Find where the given text appears and provide that cell's center as (X, Y) coordinate. 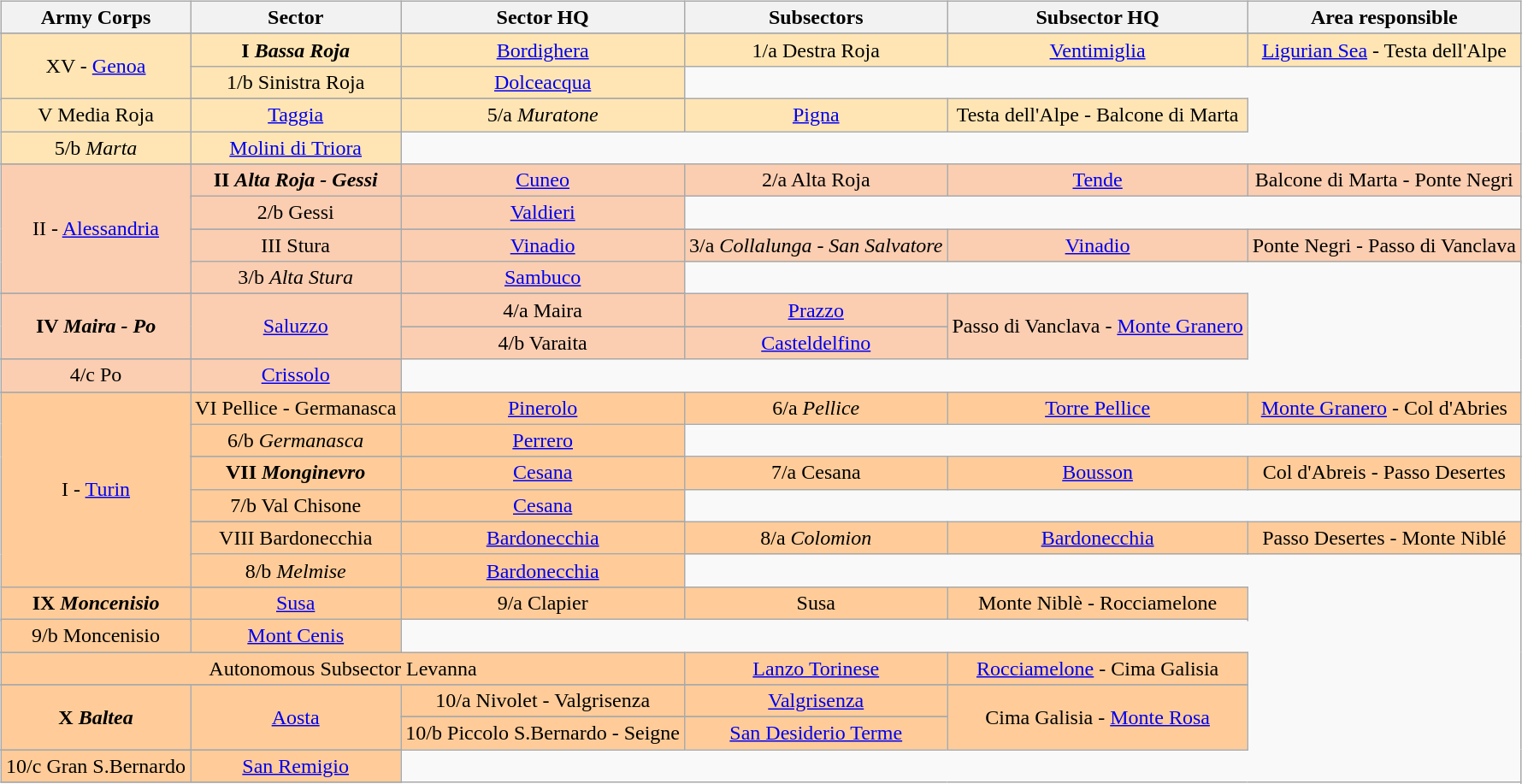
San Remigio (296, 766)
II Alta Roja - Gessi (296, 180)
Subsector HQ (1098, 17)
Pinerolo (543, 408)
Balcone di Marta - Ponte Negri (1383, 180)
Lanzo Torinese (816, 668)
Sector HQ (543, 17)
Cima Galisia - Monte Rosa (1098, 717)
Passo di Vanclava - Monte Granero (1098, 327)
V Media Roja (96, 115)
Monte Granero - Col d'Abries (1383, 408)
Valdieri (543, 213)
XV - Genoa (96, 66)
IV Maira - Po (96, 327)
7/b Val Chisone (296, 505)
Autonomous Subsector Levanna (344, 668)
4/c Po (96, 375)
Valgrisenza (816, 701)
Bordighera (543, 50)
Testa dell'Alpe - Balcone di Marta (1098, 115)
Ponte Negri - Passo di Vanclava (1383, 245)
Mont Cenis (296, 635)
Ligurian Sea - Testa dell'Alpe (1383, 50)
2/b Gessi (296, 213)
9/b Moncenisio (96, 635)
San Desiderio Terme (816, 734)
Molini di Triora (296, 148)
Rocciamelone - Cima Galisia (1098, 668)
6/b Germanasca (296, 440)
Pigna (816, 115)
Sambuco (543, 278)
5/a Muratone (543, 115)
Sector (296, 17)
X Baltea (96, 717)
Bousson (1098, 473)
10/a Nivolet - Valgrisenza (543, 701)
Torre Pellice (1098, 408)
Prazzo (816, 310)
III Stura (296, 245)
3/b Alta Stura (296, 278)
1/a Destra Roja (816, 50)
Army Corps (96, 17)
5/b Marta (96, 148)
10/c Gran S.Bernardo (96, 766)
4/b Varaita (543, 343)
Casteldelfino (816, 343)
8/b Melmise (296, 570)
4/a Maira (543, 310)
Area responsible (1383, 17)
I Bassa Roja (296, 50)
Aosta (296, 717)
Saluzzo (296, 327)
Monte Niblè - Rocciamelone (1098, 603)
9/a Clapier (543, 603)
Dolceacqua (543, 82)
Perrero (543, 440)
6/a Pellice (816, 408)
VIII Bardonecchia (296, 538)
Passo Desertes - Monte Niblé (1383, 538)
Tende (1098, 180)
3/a Collalunga - San Salvatore (816, 245)
8/a Colomion (816, 538)
IX Moncenisio (96, 603)
10/b Piccolo S.Bernardo - Seigne (543, 734)
Taggia (296, 115)
I - Turin (96, 489)
VI Pellice - Germanasca (296, 408)
Cuneo (543, 180)
VII Monginevro (296, 473)
Crissolo (296, 375)
Subsectors (816, 17)
7/a Cesana (816, 473)
Col d'Abreis - Passo Desertes (1383, 473)
1/b Sinistra Roja (296, 82)
II - Alessandria (96, 229)
Ventimiglia (1098, 50)
2/a Alta Roja (816, 180)
